Scan for the cell matching the given text and deliver its (X, Y) coordinate at center. 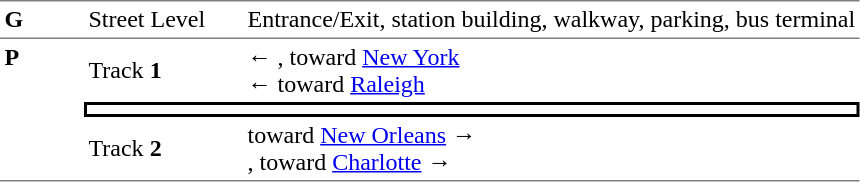
← , toward New York ← toward Raleigh (552, 70)
Entrance/Exit, station building, walkway, parking, bus terminal (552, 19)
Street Level (164, 19)
G (42, 19)
toward New Orleans → , toward Charlotte → (552, 149)
P (42, 110)
Track 1 (164, 70)
Track 2 (164, 149)
